Detect which cell encompasses the target text, then output its (x, y) center coordinate. 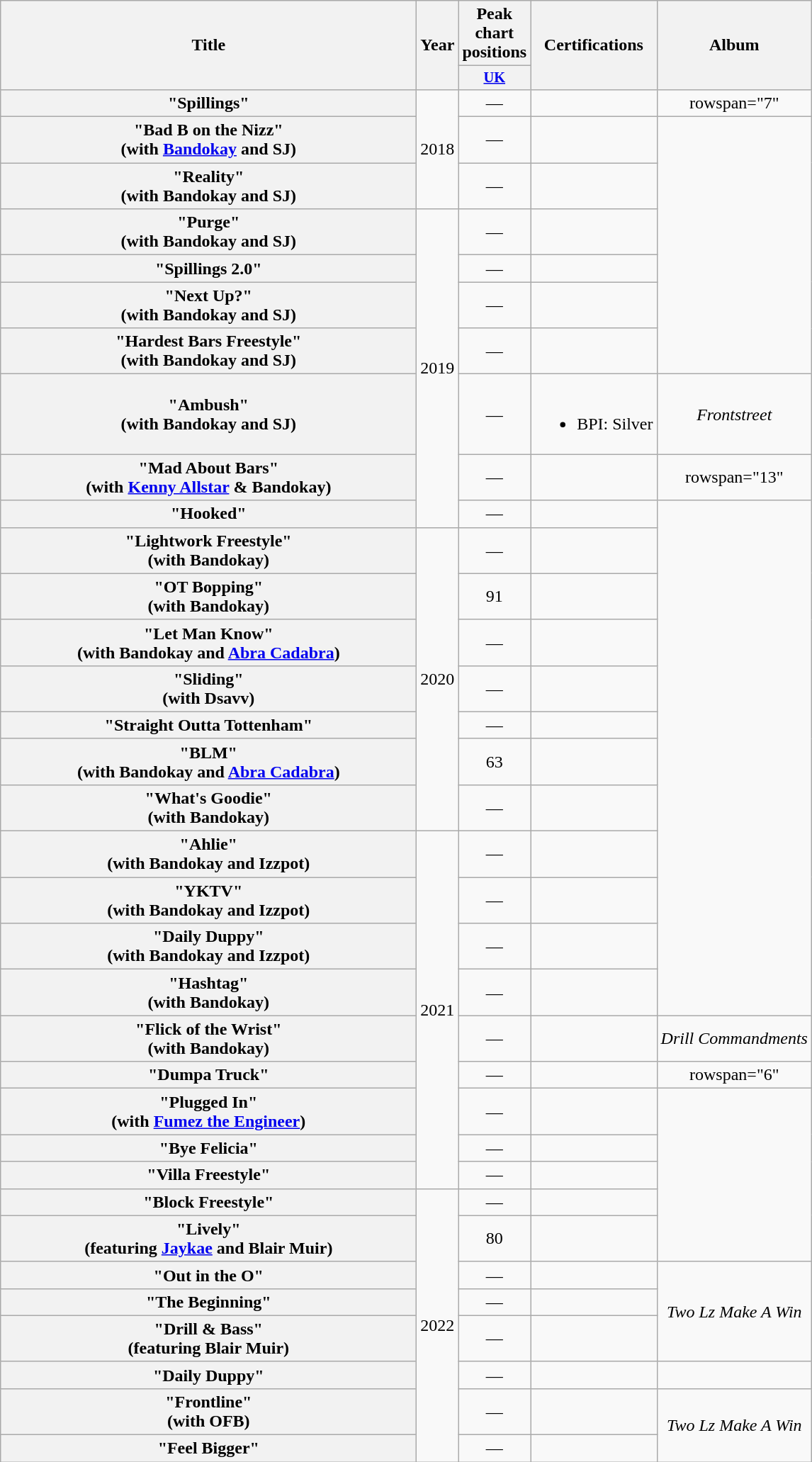
Album (734, 45)
"YKTV"(with Bandokay and Izzpot) (208, 900)
UK (495, 78)
"The Beginning" (208, 1302)
"Daily Duppy"(with Bandokay and Izzpot) (208, 947)
"Plugged In"(with Fumez the Engineer) (208, 1111)
"Next Up?"(with Bandokay and SJ) (208, 305)
"Reality"(with Bandokay and SJ) (208, 186)
"Block Freestyle" (208, 1202)
2018 (438, 149)
"Frontline"(with OFB) (208, 1412)
"OT Bopping"(with Bandokay) (208, 597)
rowspan="6" (734, 1075)
"Mad About Bars"(with Kenny Allstar & Bandokay) (208, 478)
"Spillings" (208, 103)
"Daily Duppy" (208, 1375)
Frontstreet (734, 414)
"Hashtag"(with Bandokay) (208, 992)
"Sliding"(with Dsavv) (208, 689)
2019 (438, 369)
80 (495, 1239)
Title (208, 45)
"Hardest Bars Freestyle"(with Bandokay and SJ) (208, 352)
"Lightwork Freestyle"(with Bandokay) (208, 550)
BPI: Silver (594, 414)
"Drill & Bass"(featuring Blair Muir) (208, 1338)
"Dumpa Truck" (208, 1075)
"Purge"(with Bandokay and SJ) (208, 232)
"Flick of the Wrist"(with Bandokay) (208, 1039)
"Ambush"(with Bandokay and SJ) (208, 414)
"BLM"(with Bandokay and Abra Cadabra) (208, 761)
2022 (438, 1325)
"Bye Felicia" (208, 1148)
"Bad B on the Nizz"(with Bandokay and SJ) (208, 140)
Certifications (594, 45)
"Hooked" (208, 514)
63 (495, 761)
"Villa Freestyle" (208, 1175)
"Let Man Know"(with Bandokay and Abra Cadabra) (208, 642)
Peak chart positions (495, 33)
2021 (438, 1011)
"Lively"(featuring Jaykae and Blair Muir) (208, 1239)
Drill Commandments (734, 1039)
2020 (438, 679)
rowspan="7" (734, 103)
"Ahlie"(with Bandokay and Izzpot) (208, 855)
"Spillings 2.0" (208, 269)
"Feel Bigger" (208, 1449)
rowspan="13" (734, 478)
"Out in the O" (208, 1275)
Year (438, 45)
91 (495, 597)
"Straight Outta Tottenham" (208, 725)
"What's Goodie"(with Bandokay) (208, 808)
